Scan for the cell matching the given text and deliver its [x, y] coordinate at center. 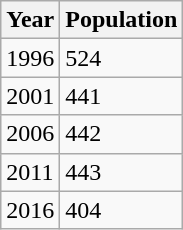
1996 [30, 58]
2001 [30, 96]
404 [122, 210]
2011 [30, 172]
2006 [30, 134]
443 [122, 172]
Population [122, 20]
2016 [30, 210]
441 [122, 96]
524 [122, 58]
Year [30, 20]
442 [122, 134]
